Find where the given text appears and provide that cell's center as (x, y) coordinate. 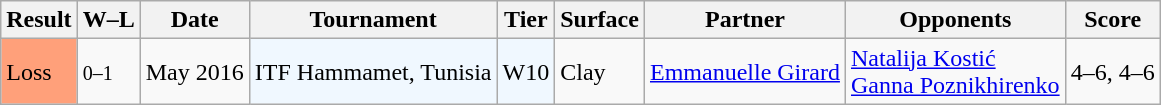
Tournament (373, 20)
Clay (600, 72)
W–L (108, 20)
0–1 (108, 72)
Opponents (955, 20)
Emmanuelle Girard (744, 72)
May 2016 (194, 72)
W10 (526, 72)
Score (1112, 20)
ITF Hammamet, Tunisia (373, 72)
Loss (39, 72)
Surface (600, 20)
4–6, 4–6 (1112, 72)
Tier (526, 20)
Natalija Kostić Ganna Poznikhirenko (955, 72)
Partner (744, 20)
Result (39, 20)
Date (194, 20)
